Return the [x, y] coordinate for the center point of the cell that contains the specified text.  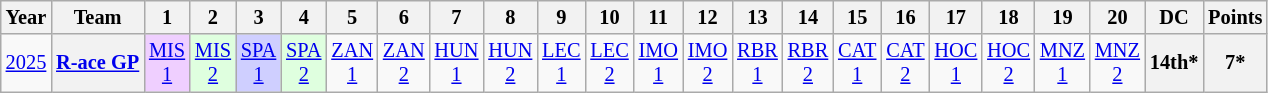
7* [1235, 63]
LEC2 [609, 63]
17 [956, 17]
10 [609, 17]
SPA1 [258, 63]
2 [213, 17]
20 [1118, 17]
9 [561, 17]
Team [98, 17]
MNZ2 [1118, 63]
5 [352, 17]
R-ace GP [98, 63]
ZAN1 [352, 63]
SPA2 [304, 63]
16 [905, 17]
18 [1008, 17]
6 [404, 17]
Year [26, 17]
13 [757, 17]
MIS1 [167, 63]
15 [857, 17]
IMO2 [708, 63]
7 [457, 17]
2025 [26, 63]
3 [258, 17]
14 [808, 17]
MIS2 [213, 63]
HUN1 [457, 63]
Points [1235, 17]
19 [1062, 17]
RBR1 [757, 63]
11 [658, 17]
HOC2 [1008, 63]
DC [1174, 17]
12 [708, 17]
LEC1 [561, 63]
1 [167, 17]
CAT2 [905, 63]
IMO1 [658, 63]
ZAN2 [404, 63]
MNZ1 [1062, 63]
HOC1 [956, 63]
14th* [1174, 63]
4 [304, 17]
8 [510, 17]
CAT1 [857, 63]
HUN2 [510, 63]
RBR2 [808, 63]
